Capture the cell that displays the provided text and extract its (x, y) central coordinate. 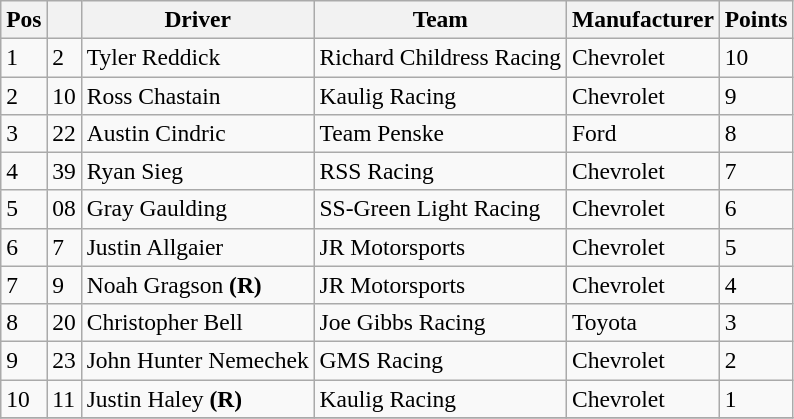
Justin Haley (R) (198, 398)
Manufacturer (644, 19)
Pos (24, 19)
Team Penske (440, 133)
Driver (198, 19)
GMS Racing (440, 360)
Tyler Reddick (198, 57)
Ryan Sieg (198, 171)
Noah Gragson (R) (198, 285)
39 (64, 171)
John Hunter Nemechek (198, 360)
08 (64, 209)
Points (756, 19)
SS-Green Light Racing (440, 209)
Justin Allgaier (198, 247)
Christopher Bell (198, 322)
Toyota (644, 322)
Austin Cindric (198, 133)
RSS Racing (440, 171)
23 (64, 360)
Joe Gibbs Racing (440, 322)
11 (64, 398)
Richard Childress Racing (440, 57)
20 (64, 322)
Team (440, 19)
22 (64, 133)
Gray Gaulding (198, 209)
Ford (644, 133)
Ross Chastain (198, 95)
